Determine the (x, y) coordinate at the center of the cell enclosing the given text.  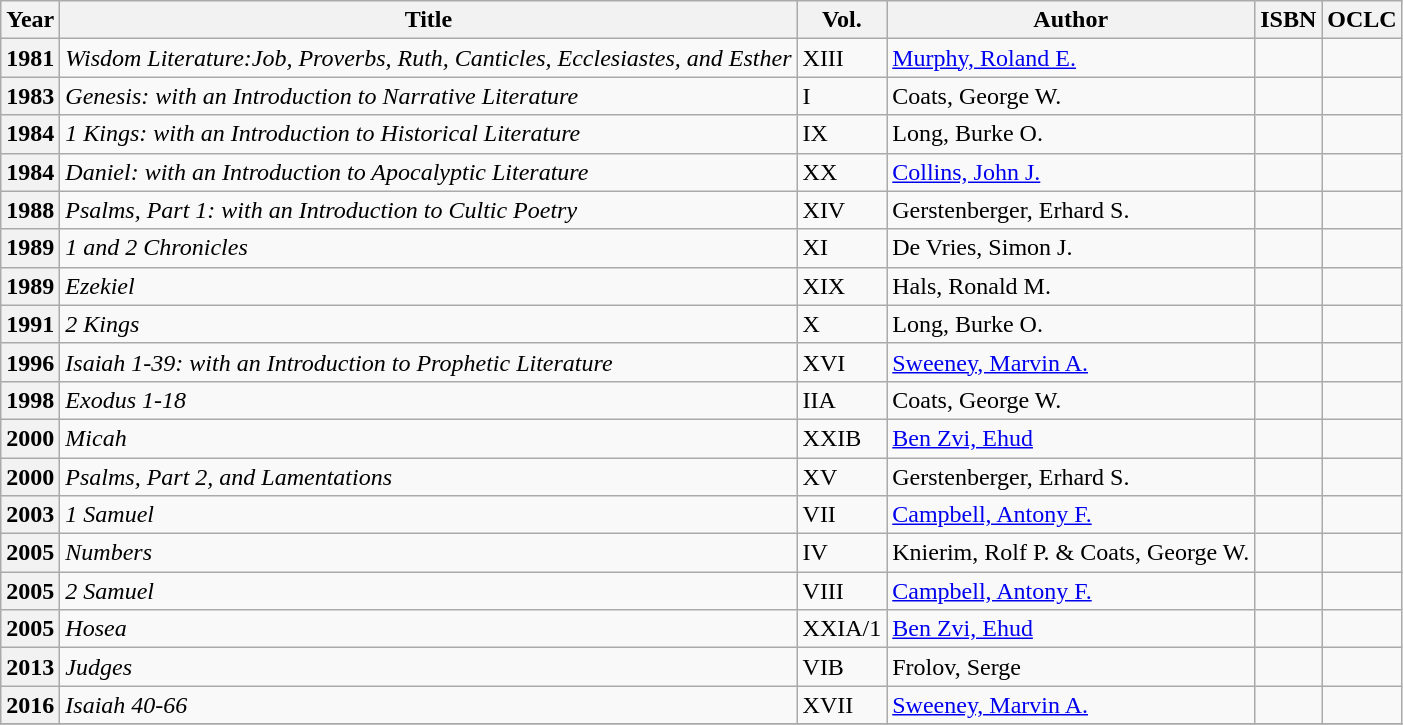
Frolov, Serge (1071, 667)
ISBN (1288, 20)
1983 (30, 96)
Knierim, Rolf P. & Coats, George W. (1071, 553)
XIV (842, 210)
XXIB (842, 438)
1 Samuel (428, 515)
IIA (842, 400)
XIII (842, 58)
2016 (30, 705)
Micah (428, 438)
VII (842, 515)
1991 (30, 324)
Vol. (842, 20)
Hals, Ronald M. (1071, 286)
Collins, John J. (1071, 172)
XIX (842, 286)
XV (842, 477)
Isaiah 40-66 (428, 705)
Psalms, Part 1: with an Introduction to Cultic Poetry (428, 210)
I (842, 96)
Judges (428, 667)
2003 (30, 515)
Murphy, Roland E. (1071, 58)
Title (428, 20)
Genesis: with an Introduction to Narrative Literature (428, 96)
2 Kings (428, 324)
Numbers (428, 553)
1 Kings: with an Introduction to Historical Literature (428, 134)
X (842, 324)
Daniel: with an Introduction to Apocalyptic Literature (428, 172)
XVII (842, 705)
1988 (30, 210)
1 and 2 Chronicles (428, 248)
2 Samuel (428, 591)
Ezekiel (428, 286)
VIB (842, 667)
XXIA/1 (842, 629)
Exodus 1-18 (428, 400)
VIII (842, 591)
1998 (30, 400)
IV (842, 553)
Hosea (428, 629)
Year (30, 20)
XI (842, 248)
De Vries, Simon J. (1071, 248)
Isaiah 1-39: with an Introduction to Prophetic Literature (428, 362)
XVI (842, 362)
2013 (30, 667)
1996 (30, 362)
IX (842, 134)
OCLC (1362, 20)
1981 (30, 58)
Author (1071, 20)
Psalms, Part 2, and Lamentations (428, 477)
Wisdom Literature:Job, Proverbs, Ruth, Canticles, Ecclesiastes, and Esther (428, 58)
XX (842, 172)
